Locate the cell with the specified text and output its (x, y) center coordinate. 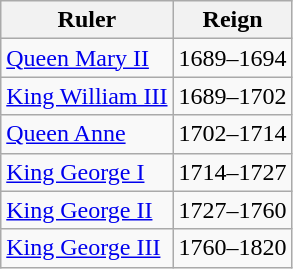
1689–1702 (232, 96)
King George II (87, 210)
Reign (232, 20)
King William III (87, 96)
King George I (87, 172)
1714–1727 (232, 172)
1727–1760 (232, 210)
Queen Mary II (87, 58)
1702–1714 (232, 134)
King George III (87, 248)
Queen Anne (87, 134)
1689–1694 (232, 58)
Ruler (87, 20)
1760–1820 (232, 248)
